Capture the cell that displays the provided text and extract its [x, y] central coordinate. 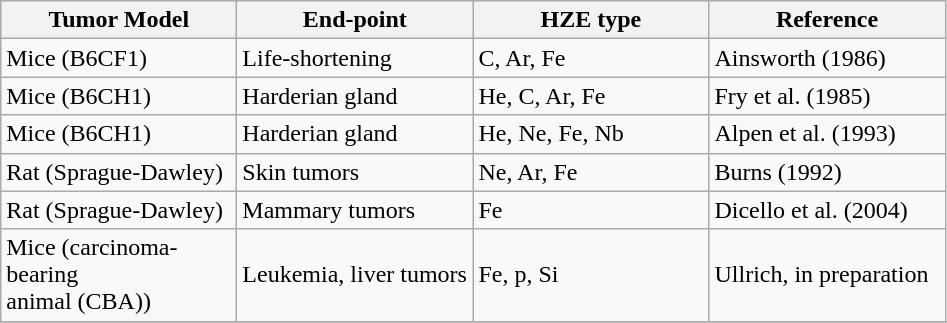
Fry et al. (1985) [827, 96]
Life-shortening [355, 58]
Mice (B6CF1) [119, 58]
Ne, Ar, Fe [591, 172]
Alpen et al. (1993) [827, 134]
Fe [591, 210]
Mice (carcinoma-bearinganimal (CBA)) [119, 275]
Tumor Model [119, 20]
He, C, Ar, Fe [591, 96]
Ainsworth (1986) [827, 58]
Skin tumors [355, 172]
He, Ne, Fe, Nb [591, 134]
C, Ar, Fe [591, 58]
End-point [355, 20]
HZE type [591, 20]
Fe, p, Si [591, 275]
Ullrich, in preparation [827, 275]
Leukemia, liver tumors [355, 275]
Burns (1992) [827, 172]
Reference [827, 20]
Dicello et al. (2004) [827, 210]
Mammary tumors [355, 210]
